Detect which cell encompasses the target text, then output its [X, Y] center coordinate. 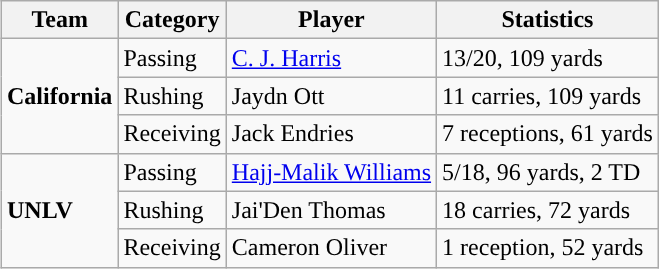
UNLV [60, 210]
Jai'Den Thomas [331, 210]
11 carries, 109 yards [548, 96]
Player [331, 20]
Jaydn Ott [331, 96]
Statistics [548, 20]
7 receptions, 61 yards [548, 134]
18 carries, 72 yards [548, 210]
Team [60, 20]
California [60, 96]
C. J. Harris [331, 58]
Hajj-Malik Williams [331, 172]
5/18, 96 yards, 2 TD [548, 172]
Cameron Oliver [331, 248]
13/20, 109 yards [548, 58]
1 reception, 52 yards [548, 248]
Category [172, 20]
Jack Endries [331, 134]
